Pinpoint the cell where the given text exists, returning its (x, y) midpoint coordinate. 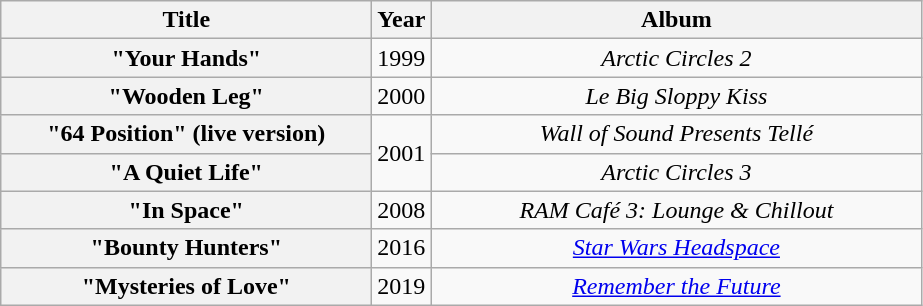
2000 (402, 96)
Year (402, 20)
Title (186, 20)
"Mysteries of Love" (186, 286)
Remember the Future (676, 286)
Arctic Circles 2 (676, 58)
Arctic Circles 3 (676, 172)
"In Space" (186, 210)
"Your Hands" (186, 58)
"A Quiet Life" (186, 172)
1999 (402, 58)
2001 (402, 153)
RAM Café 3: Lounge & Chillout (676, 210)
2016 (402, 248)
"Bounty Hunters" (186, 248)
"Wooden Leg" (186, 96)
Wall of Sound Presents Tellé (676, 134)
Star Wars Headspace (676, 248)
Album (676, 20)
"64 Position" (live version) (186, 134)
2008 (402, 210)
2019 (402, 286)
Le Big Sloppy Kiss (676, 96)
